Output the (x, y) coordinate of the center of the cell containing the given text.  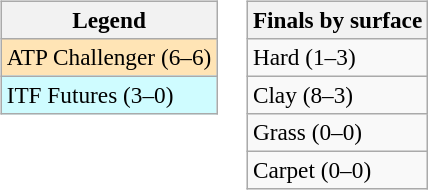
Grass (0–0) (337, 133)
Legend (108, 20)
Finals by surface (337, 20)
Carpet (0–0) (337, 171)
ITF Futures (3–0) (108, 95)
ATP Challenger (6–6) (108, 57)
Hard (1–3) (337, 57)
Clay (8–3) (337, 95)
